Find where the given text appears and provide that cell's center as (x, y) coordinate. 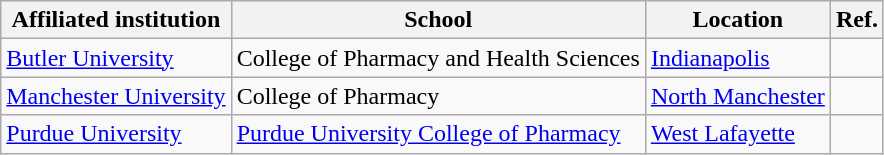
Location (738, 20)
Indianapolis (738, 58)
Ref. (856, 20)
West Lafayette (738, 134)
College of Pharmacy (438, 96)
Purdue University College of Pharmacy (438, 134)
College of Pharmacy and Health Sciences (438, 58)
School (438, 20)
Manchester University (116, 96)
Purdue University (116, 134)
North Manchester (738, 96)
Affiliated institution (116, 20)
Butler University (116, 58)
